Pinpoint the cell where the given text exists, returning its [x, y] midpoint coordinate. 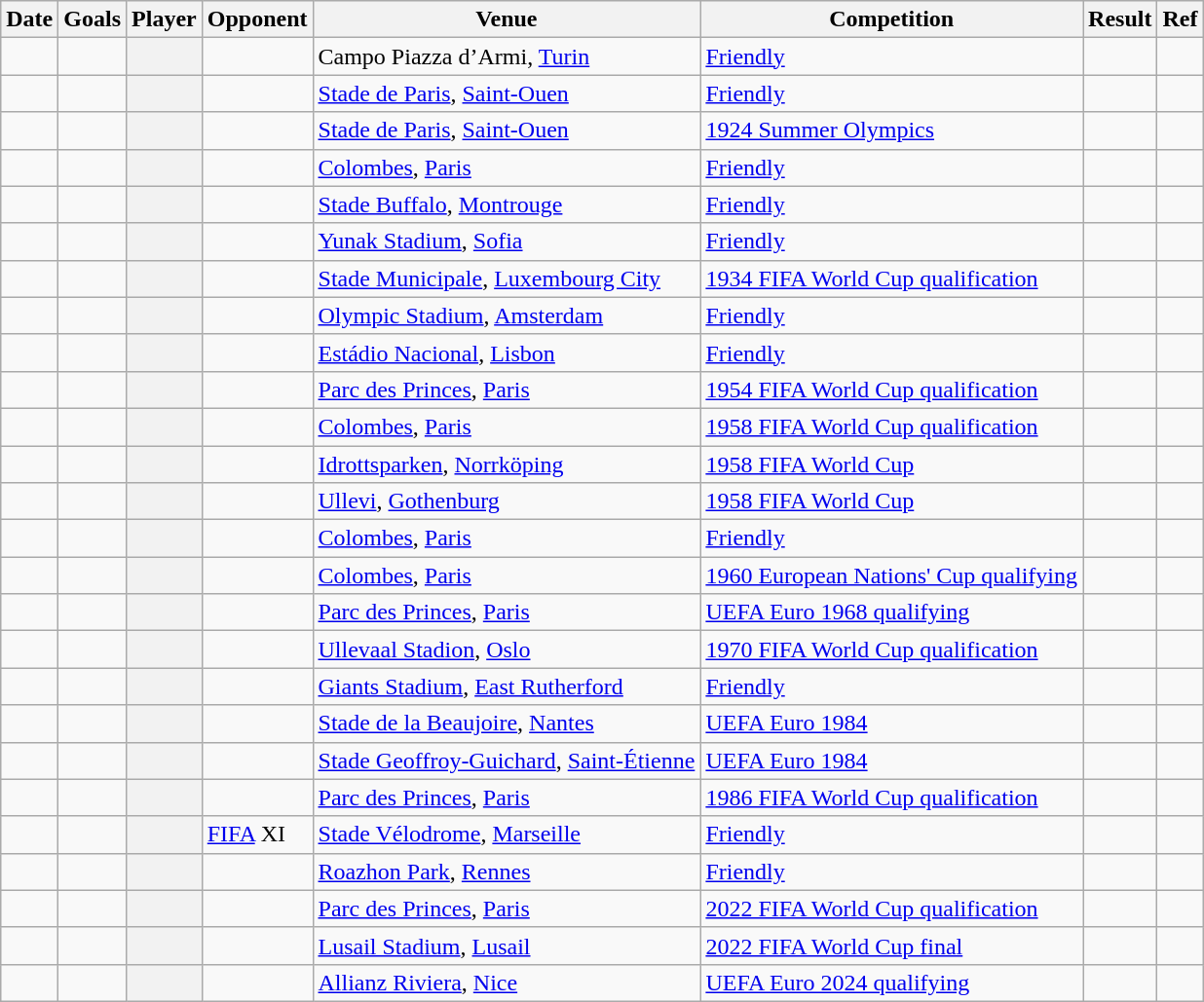
Stade Vélodrome, Marseille [507, 835]
UEFA Euro 1968 qualifying [892, 612]
Olympic Stadium, Amsterdam [507, 315]
Ref [1181, 19]
Allianz Riviera, Nice [507, 983]
Ullevi, Gothenburg [507, 501]
UEFA Euro 2024 qualifying [892, 983]
1958 FIFA World Cup qualification [892, 427]
Opponent [257, 19]
Stade Buffalo, Montrouge [507, 204]
1934 FIFA World Cup qualification [892, 278]
Stade Geoffroy-Guichard, Saint-Étienne [507, 761]
2022 FIFA World Cup qualification [892, 909]
Competition [892, 19]
1960 European Nations' Cup qualifying [892, 575]
Ullevaal Stadion, Oslo [507, 649]
Giants Stadium, East Rutherford [507, 687]
Date [29, 19]
Lusail Stadium, Lusail [507, 946]
Campo Piazza d’Armi, Turin [507, 56]
Idrottsparken, Norrköping [507, 464]
Stade Municipale, Luxembourg City [507, 278]
Estádio Nacional, Lisbon [507, 353]
Player [165, 19]
Result [1120, 19]
Roazhon Park, Rennes [507, 872]
2022 FIFA World Cup final [892, 946]
Stade de la Beaujoire, Nantes [507, 724]
Venue [507, 19]
Yunak Stadium, Sofia [507, 241]
1970 FIFA World Cup qualification [892, 649]
1986 FIFA World Cup qualification [892, 798]
Goals [93, 19]
1954 FIFA World Cup qualification [892, 390]
FIFA XI [257, 835]
1924 Summer Olympics [892, 130]
